Locate the cell with the specified text and output its (X, Y) center coordinate. 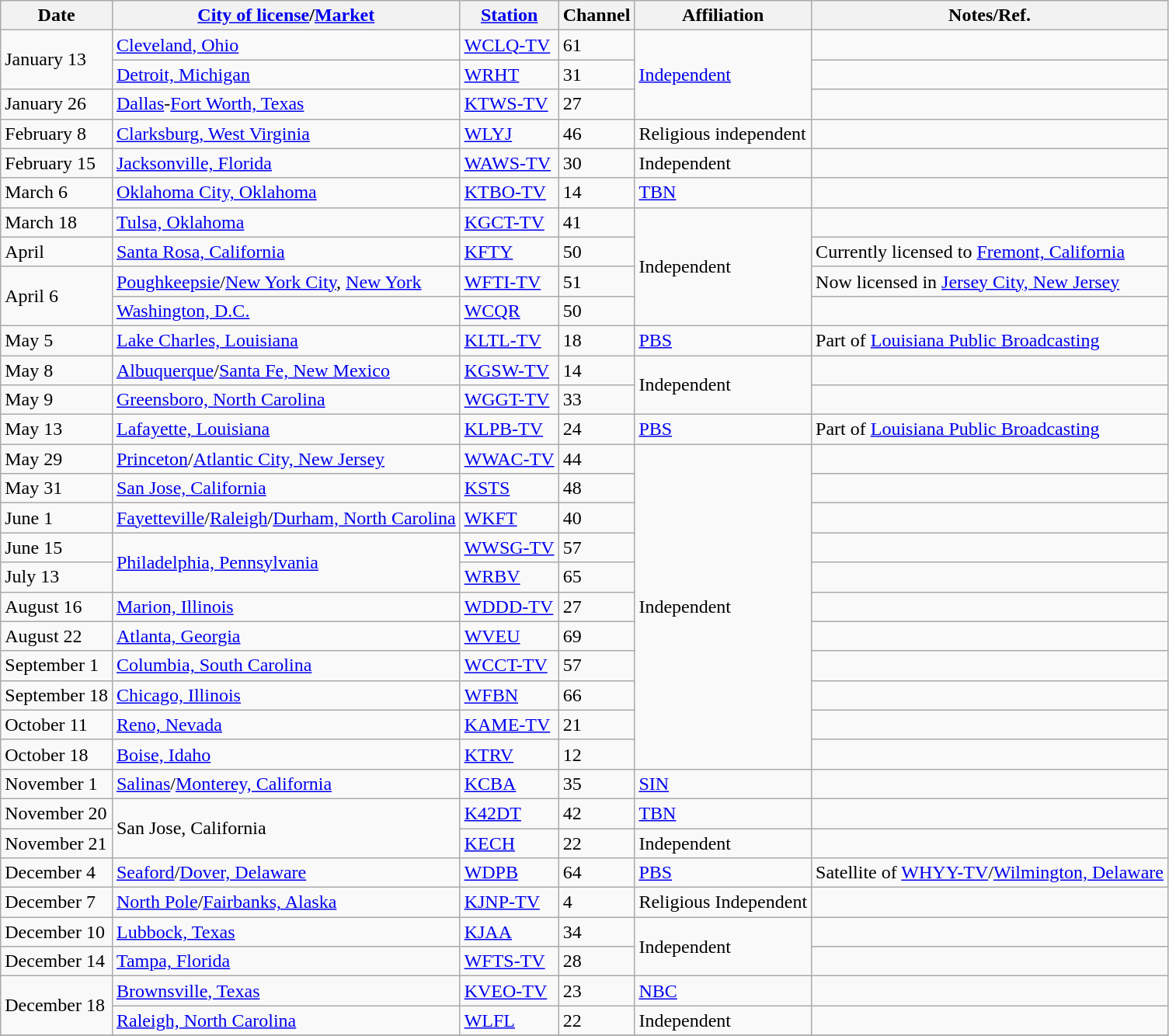
4 (597, 902)
WRHT (510, 75)
Satellite of WHYY-TV/Wilmington, Delaware (990, 873)
KJNP-TV (510, 902)
Salinas/Monterey, California (286, 784)
K42DT (510, 813)
Affiliation (723, 16)
July 13 (57, 577)
Clarksburg, West Virginia (286, 134)
Greensboro, North Carolina (286, 400)
May 9 (57, 400)
WCQR (510, 311)
April (57, 252)
KFTY (510, 252)
KTWS-TV (510, 104)
WLFL (510, 1020)
WKFT (510, 518)
KLPB-TV (510, 429)
51 (597, 281)
Cleveland, Ohio (286, 45)
Lubbock, Texas (286, 932)
35 (597, 784)
WRBV (510, 577)
WCLQ-TV (510, 45)
64 (597, 873)
Oklahoma City, Oklahoma (286, 193)
Princeton/Atlantic City, New Jersey (286, 459)
WLYJ (510, 134)
December 14 (57, 961)
March 18 (57, 222)
September 1 (57, 666)
November 1 (57, 784)
18 (597, 340)
March 6 (57, 193)
Channel (597, 16)
69 (597, 636)
WGGT-TV (510, 400)
WDDD-TV (510, 607)
28 (597, 961)
12 (597, 754)
Fayetteville/Raleigh/Durham, North Carolina (286, 518)
Marion, Illinois (286, 607)
KJAA (510, 932)
November 20 (57, 813)
65 (597, 577)
Philadelphia, Pennsylvania (286, 562)
SIN (723, 784)
WDPB (510, 873)
Raleigh, North Carolina (286, 1020)
Station (510, 16)
January 26 (57, 104)
December 10 (57, 932)
City of license/Market (286, 16)
KAME-TV (510, 725)
January 13 (57, 60)
Seaford/Dover, Delaware (286, 873)
KVEO-TV (510, 991)
Santa Rosa, California (286, 252)
North Pole/Fairbanks, Alaska (286, 902)
May 5 (57, 340)
KECH (510, 843)
May 8 (57, 370)
41 (597, 222)
WAWS-TV (510, 163)
66 (597, 695)
Notes/Ref. (990, 16)
October 11 (57, 725)
Atlanta, Georgia (286, 636)
Tampa, Florida (286, 961)
40 (597, 518)
Tulsa, Oklahoma (286, 222)
44 (597, 459)
KCBA (510, 784)
December 18 (57, 1006)
WWAC-TV (510, 459)
31 (597, 75)
Albuquerque/Santa Fe, New Mexico (286, 370)
WCCT-TV (510, 666)
KGCT-TV (510, 222)
WVEU (510, 636)
June 15 (57, 548)
Detroit, Michigan (286, 75)
May 31 (57, 488)
46 (597, 134)
Brownsville, Texas (286, 991)
21 (597, 725)
February 15 (57, 163)
WFTI-TV (510, 281)
24 (597, 429)
WWSG-TV (510, 548)
December 7 (57, 902)
Lake Charles, Louisiana (286, 340)
KLTL-TV (510, 340)
April 6 (57, 296)
30 (597, 163)
NBC (723, 991)
33 (597, 400)
KGSW-TV (510, 370)
Date (57, 16)
December 4 (57, 873)
34 (597, 932)
23 (597, 991)
Columbia, South Carolina (286, 666)
Now licensed in Jersey City, New Jersey (990, 281)
September 18 (57, 695)
48 (597, 488)
October 18 (57, 754)
Poughkeepsie/New York City, New York (286, 281)
Dallas-Fort Worth, Texas (286, 104)
42 (597, 813)
June 1 (57, 518)
May 29 (57, 459)
KTBO-TV (510, 193)
Currently licensed to Fremont, California (990, 252)
KSTS (510, 488)
August 22 (57, 636)
Reno, Nevada (286, 725)
Lafayette, Louisiana (286, 429)
Boise, Idaho (286, 754)
May 13 (57, 429)
WFTS-TV (510, 961)
61 (597, 45)
Religious Independent (723, 902)
Religious independent (723, 134)
KTRV (510, 754)
February 8 (57, 134)
Jacksonville, Florida (286, 163)
Washington, D.C. (286, 311)
Chicago, Illinois (286, 695)
WFBN (510, 695)
November 21 (57, 843)
August 16 (57, 607)
